Scan for the cell matching the given text and deliver its (X, Y) coordinate at center. 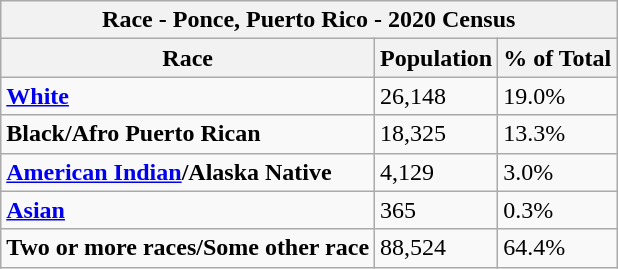
365 (436, 210)
19.0% (558, 96)
Race - Ponce, Puerto Rico - 2020 Census (309, 20)
Population (436, 58)
64.4% (558, 248)
3.0% (558, 172)
Race (188, 58)
Black/Afro Puerto Rican (188, 134)
American Indian/Alaska Native (188, 172)
Asian (188, 210)
4,129 (436, 172)
88,524 (436, 248)
26,148 (436, 96)
13.3% (558, 134)
White (188, 96)
Two or more races/Some other race (188, 248)
% of Total (558, 58)
18,325 (436, 134)
0.3% (558, 210)
